Output the (x, y) coordinate of the center of the cell containing the given text.  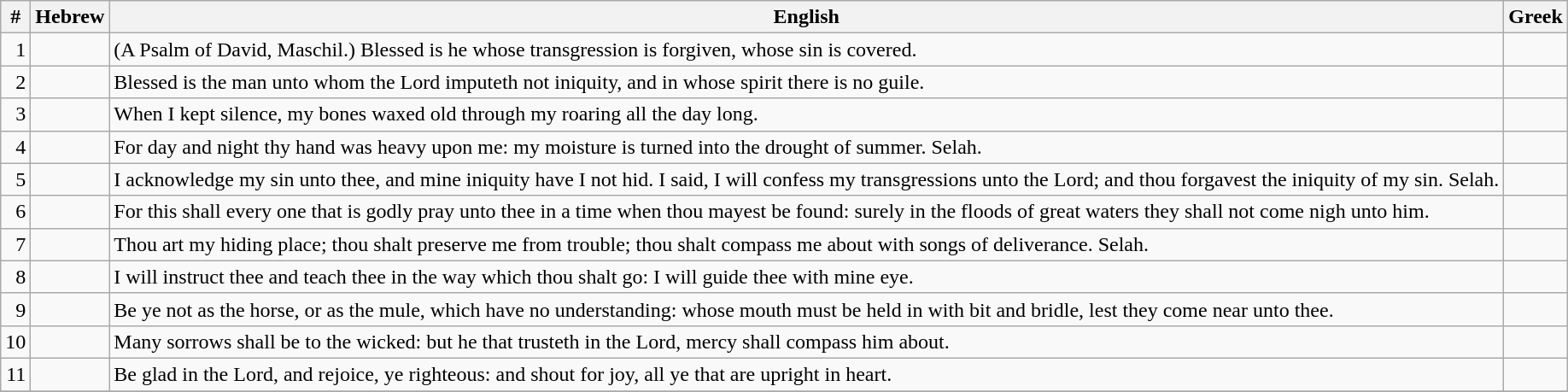
3 (15, 114)
I will instruct thee and teach thee in the way which thou shalt go: I will guide thee with mine eye. (806, 277)
For day and night thy hand was heavy upon me: my moisture is turned into the drought of summer. Selah. (806, 147)
English (806, 17)
5 (15, 179)
9 (15, 309)
# (15, 17)
When I kept silence, my bones waxed old through my roaring all the day long. (806, 114)
11 (15, 374)
Many sorrows shall be to the wicked: but he that trusteth in the Lord, mercy shall compass him about. (806, 342)
4 (15, 147)
(A Psalm of David, Maschil.) Blessed is he whose transgression is forgiven, whose sin is covered. (806, 50)
Blessed is the man unto whom the Lord imputeth not iniquity, and in whose spirit there is no guile. (806, 82)
2 (15, 82)
1 (15, 50)
Greek (1536, 17)
10 (15, 342)
Thou art my hiding place; thou shalt preserve me from trouble; thou shalt compass me about with songs of deliverance. Selah. (806, 244)
6 (15, 212)
Hebrew (70, 17)
Be ye not as the horse, or as the mule, which have no understanding: whose mouth must be held in with bit and bridle, lest they come near unto thee. (806, 309)
8 (15, 277)
Be glad in the Lord, and rejoice, ye righteous: and shout for joy, all ye that are upright in heart. (806, 374)
7 (15, 244)
